Determine the [X, Y] coordinate at the center of the cell enclosing the given text.  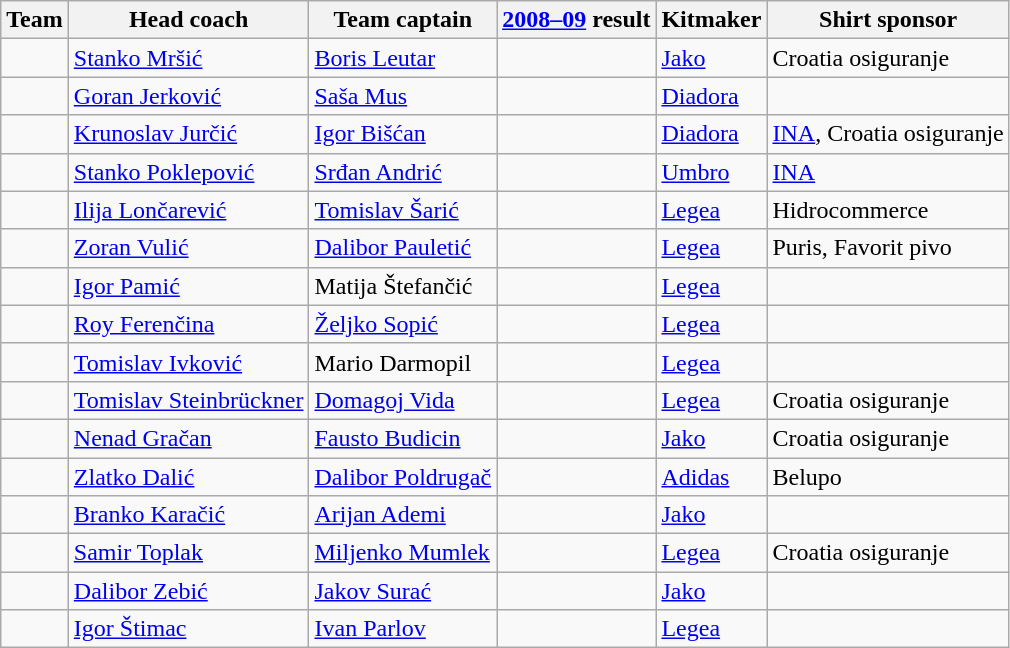
Puris, Favorit pivo [888, 248]
Hidrocommerce [888, 210]
Zoran Vulić [188, 248]
Jakov Surać [403, 591]
Ilija Lončarević [188, 210]
Shirt sponsor [888, 20]
INA [888, 172]
Branko Karačić [188, 515]
Stanko Poklepović [188, 172]
Igor Štimac [188, 629]
Adidas [712, 477]
Boris Leutar [403, 58]
Tomislav Steinbrückner [188, 400]
Željko Sopić [403, 324]
Dalibor Pauletić [403, 248]
Domagoj Vida [403, 400]
Tomislav Ivković [188, 362]
Zlatko Dalić [188, 477]
Umbro [712, 172]
Saša Mus [403, 96]
2008–09 result [576, 20]
Dalibor Zebić [188, 591]
Krunoslav Jurčić [188, 134]
Ivan Parlov [403, 629]
Tomislav Šarić [403, 210]
Belupo [888, 477]
Dalibor Poldrugač [403, 477]
Samir Toplak [188, 553]
Matija Štefančić [403, 286]
Head coach [188, 20]
Miljenko Mumlek [403, 553]
Team [35, 20]
Srđan Andrić [403, 172]
Igor Bišćan [403, 134]
INA, Croatia osiguranje [888, 134]
Roy Ferenčina [188, 324]
Kitmaker [712, 20]
Igor Pamić [188, 286]
Nenad Gračan [188, 438]
Fausto Budicin [403, 438]
Goran Jerković [188, 96]
Mario Darmopil [403, 362]
Team captain [403, 20]
Arijan Ademi [403, 515]
Stanko Mršić [188, 58]
